From the cell containing the given text, extract its center point as [x, y] coordinate. 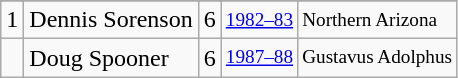
Doug Spooner [111, 58]
Northern Arizona [378, 20]
1 [12, 20]
1987–88 [259, 58]
Gustavus Adolphus [378, 58]
Dennis Sorenson [111, 20]
1982–83 [259, 20]
